Locate the cell with the specified text and output its (x, y) center coordinate. 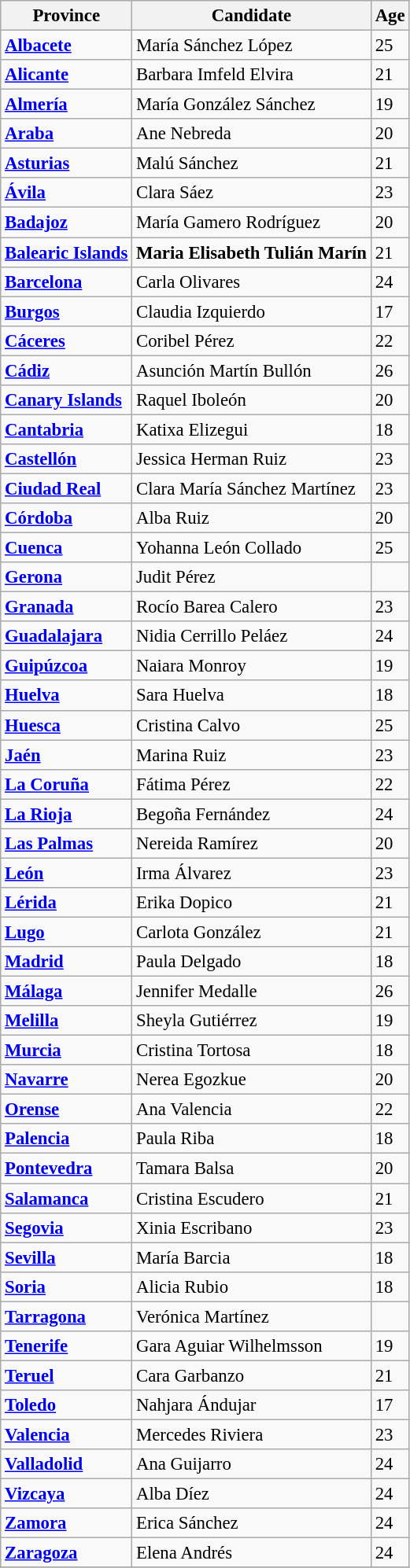
Alicante (66, 75)
Erica Sánchez (252, 1523)
Araba (66, 134)
Carla Olivares (252, 282)
Zamora (66, 1523)
Clara María Sánchez Martínez (252, 488)
Albacete (66, 46)
Province (66, 16)
Cristina Tortosa (252, 1051)
Tarragona (66, 1316)
María González Sánchez (252, 105)
Nerea Egozkue (252, 1080)
Nahjara Ándujar (252, 1405)
Yohanna León Collado (252, 548)
Zaragoza (66, 1553)
Gerona (66, 577)
María Barcia (252, 1257)
Huesca (66, 725)
Irma Álvarez (252, 873)
Toledo (66, 1405)
Rocío Barea Calero (252, 607)
Candidate (252, 16)
Guipúzcoa (66, 666)
Murcia (66, 1051)
Naiara Monroy (252, 666)
Carlota González (252, 932)
Canary Islands (66, 400)
Burgos (66, 311)
Katixa Elizegui (252, 429)
Coribel Pérez (252, 340)
Sheyla Gutiérrez (252, 1021)
Sevilla (66, 1257)
Asunción Martín Bullón (252, 370)
Clara Sáez (252, 193)
Paula Delgado (252, 962)
Córdoba (66, 518)
Orense (66, 1110)
Nereida Ramírez (252, 844)
Navarre (66, 1080)
Elena Andrés (252, 1553)
Barcelona (66, 282)
La Coruña (66, 784)
Cáceres (66, 340)
Tamara Balsa (252, 1169)
Almería (66, 105)
Lérida (66, 903)
Maria Elisabeth Tulián Marín (252, 252)
Cantabria (66, 429)
Malú Sánchez (252, 164)
Las Palmas (66, 844)
León (66, 873)
Badajoz (66, 223)
Cádiz (66, 370)
Claudia Izquierdo (252, 311)
Jessica Herman Ruiz (252, 459)
Ane Nebreda (252, 134)
Melilla (66, 1021)
Ana Valencia (252, 1110)
Barbara Imfeld Elvira (252, 75)
Granada (66, 607)
Raquel Iboleón (252, 400)
Paula Riba (252, 1139)
Sara Huelva (252, 696)
Cara Garbanzo (252, 1375)
Tenerife (66, 1346)
Cristina Calvo (252, 725)
Nidia Cerrillo Peláez (252, 636)
Judit Pérez (252, 577)
Erika Dopico (252, 903)
Madrid (66, 962)
Ana Guijarro (252, 1464)
Xinia Escribano (252, 1228)
Gara Aguiar Wilhelmsson (252, 1346)
Fátima Pérez (252, 784)
Lugo (66, 932)
Málaga (66, 992)
Verónica Martínez (252, 1316)
Ávila (66, 193)
Huelva (66, 696)
Castellón (66, 459)
Age (390, 16)
Pontevedra (66, 1169)
Balearic Islands (66, 252)
María Sánchez López (252, 46)
Salamanca (66, 1198)
Guadalajara (66, 636)
Alba Ruiz (252, 518)
Mercedes Riviera (252, 1434)
La Rioja (66, 814)
Valladolid (66, 1464)
Alicia Rubio (252, 1286)
Begoña Fernández (252, 814)
Cuenca (66, 548)
Jennifer Medalle (252, 992)
Alba Díez (252, 1494)
Soria (66, 1286)
María Gamero Rodríguez (252, 223)
Segovia (66, 1228)
Ciudad Real (66, 488)
Palencia (66, 1139)
Cristina Escudero (252, 1198)
Jaén (66, 755)
Asturias (66, 164)
Marina Ruiz (252, 755)
Vizcaya (66, 1494)
Teruel (66, 1375)
Valencia (66, 1434)
